Output the [X, Y] coordinate of the center of the cell containing the given text.  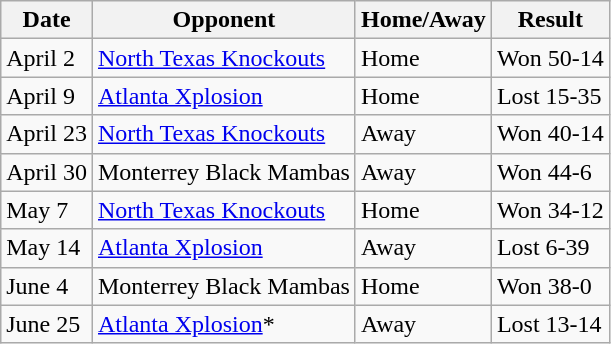
Date [47, 20]
Result [550, 20]
Lost 15-35 [550, 96]
May 14 [47, 248]
April 2 [47, 58]
May 7 [47, 210]
Won 50-14 [550, 58]
Atlanta Xplosion* [224, 324]
Lost 6-39 [550, 248]
Won 34-12 [550, 210]
April 9 [47, 96]
June 25 [47, 324]
Lost 13-14 [550, 324]
June 4 [47, 286]
Won 38-0 [550, 286]
Home/Away [423, 20]
Won 44-6 [550, 172]
April 30 [47, 172]
Won 40-14 [550, 134]
Opponent [224, 20]
April 23 [47, 134]
